Identify which cell holds the provided text, then report its [X, Y] central coordinate. 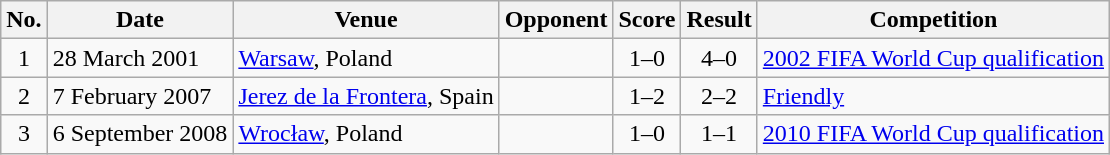
Wrocław, Poland [366, 134]
6 September 2008 [140, 134]
Venue [366, 20]
Jerez de la Frontera, Spain [366, 96]
3 [24, 134]
Opponent [556, 20]
2002 FIFA World Cup qualification [933, 58]
2 [24, 96]
Date [140, 20]
Score [647, 20]
Competition [933, 20]
No. [24, 20]
4–0 [719, 58]
28 March 2001 [140, 58]
7 February 2007 [140, 96]
1 [24, 58]
Warsaw, Poland [366, 58]
1–2 [647, 96]
1–1 [719, 134]
2010 FIFA World Cup qualification [933, 134]
Result [719, 20]
Friendly [933, 96]
2–2 [719, 96]
